Output the (X, Y) coordinate of the center of the cell containing the given text.  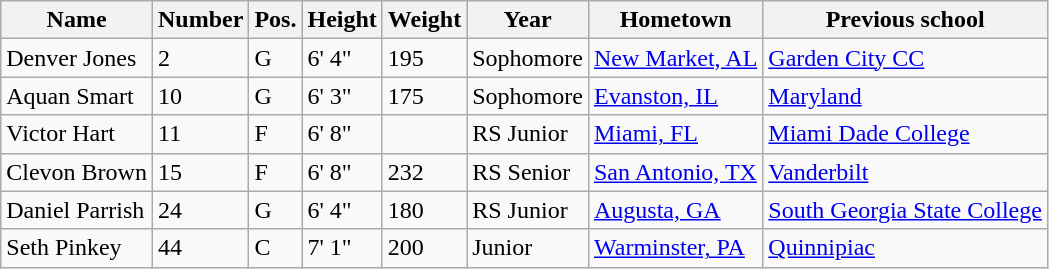
7' 1" (342, 248)
2 (200, 58)
200 (424, 248)
Aquan Smart (77, 96)
Quinnipiac (906, 248)
Name (77, 20)
Weight (424, 20)
San Antonio, TX (675, 172)
C (276, 248)
180 (424, 210)
RS Senior (528, 172)
11 (200, 134)
South Georgia State College (906, 210)
44 (200, 248)
6' 3" (342, 96)
Miami Dade College (906, 134)
Year (528, 20)
24 (200, 210)
Victor Hart (77, 134)
175 (424, 96)
Daniel Parrish (77, 210)
Height (342, 20)
Garden City CC (906, 58)
Warminster, PA (675, 248)
Maryland (906, 96)
Previous school (906, 20)
232 (424, 172)
Miami, FL (675, 134)
Number (200, 20)
Augusta, GA (675, 210)
Vanderbilt (906, 172)
Pos. (276, 20)
New Market, AL (675, 58)
Hometown (675, 20)
Evanston, IL (675, 96)
Junior (528, 248)
Denver Jones (77, 58)
15 (200, 172)
Clevon Brown (77, 172)
Seth Pinkey (77, 248)
10 (200, 96)
195 (424, 58)
